Search for the cell housing the specified text and yield its (X, Y) center coordinate. 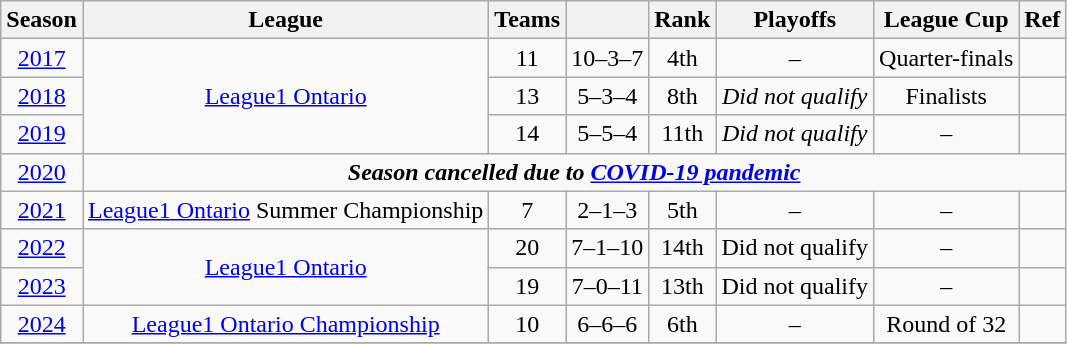
5th (682, 210)
2021 (42, 210)
11 (528, 58)
2020 (42, 172)
7–1–10 (608, 248)
2018 (42, 96)
2024 (42, 324)
5–5–4 (608, 134)
Teams (528, 20)
14 (528, 134)
6th (682, 324)
Quarter-finals (946, 58)
19 (528, 286)
8th (682, 96)
2019 (42, 134)
14th (682, 248)
Season cancelled due to COVID-19 pandemic (574, 172)
Finalists (946, 96)
Rank (682, 20)
2–1–3 (608, 210)
6–6–6 (608, 324)
13 (528, 96)
Round of 32 (946, 324)
2017 (42, 58)
4th (682, 58)
5–3–4 (608, 96)
10–3–7 (608, 58)
10 (528, 324)
20 (528, 248)
11th (682, 134)
2022 (42, 248)
League Cup (946, 20)
Playoffs (795, 20)
League1 Ontario Championship (285, 324)
League (285, 20)
13th (682, 286)
Ref (1042, 20)
League1 Ontario Summer Championship (285, 210)
7–0–11 (608, 286)
2023 (42, 286)
Season (42, 20)
7 (528, 210)
